Pinpoint the cell where the given text exists, returning its (x, y) midpoint coordinate. 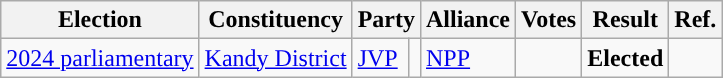
2024 parliamentary (100, 58)
Kandy District (276, 58)
Elected (626, 58)
NPP (468, 58)
Party (386, 20)
JVP (380, 58)
Election (100, 20)
Result (626, 20)
Votes (549, 20)
Constituency (276, 20)
Alliance (468, 20)
Ref. (696, 20)
